Scan for the cell matching the given text and deliver its [x, y] coordinate at center. 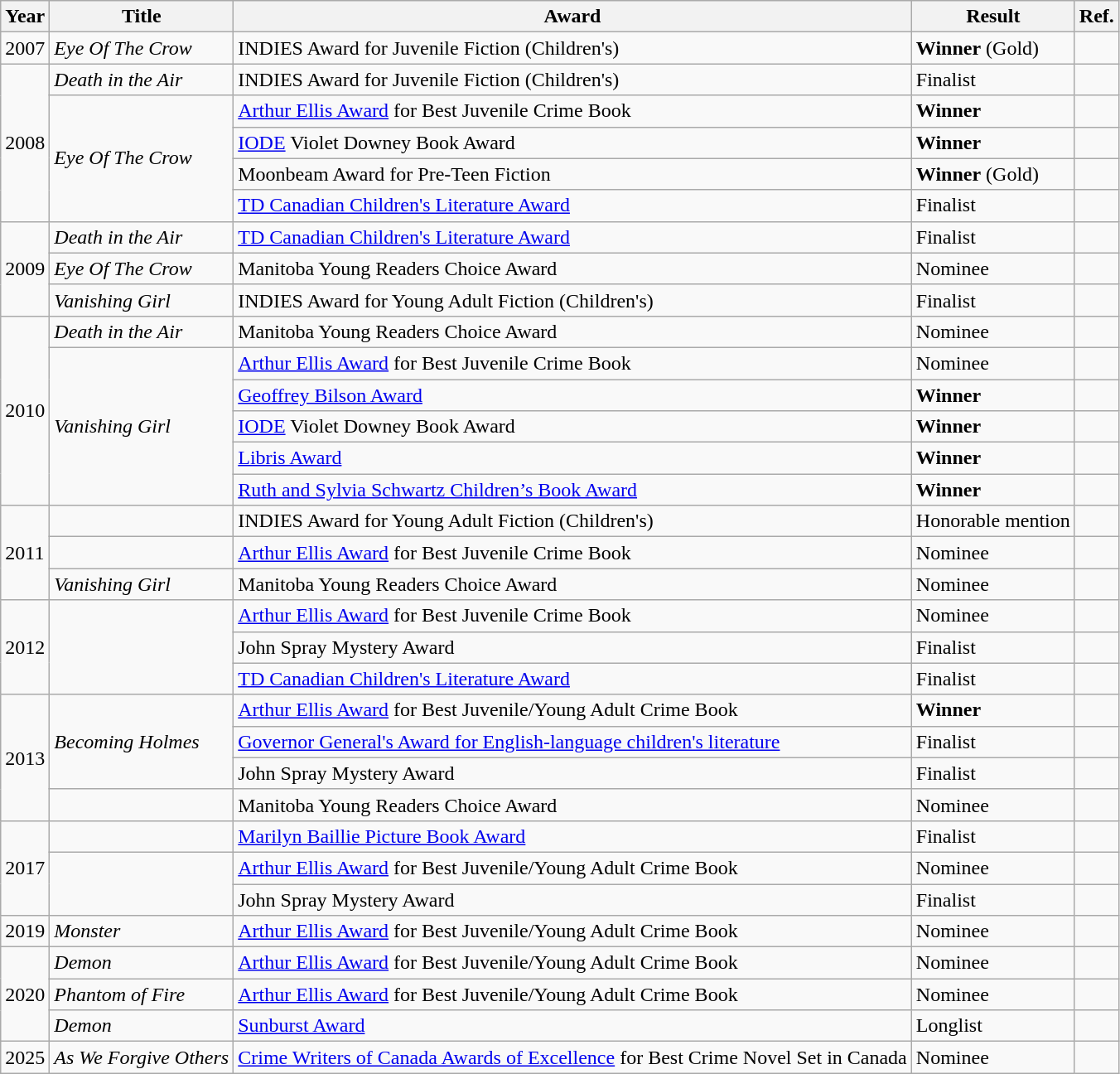
Becoming Holmes [142, 742]
2019 [25, 931]
2017 [25, 868]
2008 [25, 143]
2010 [25, 410]
Moonbeam Award for Pre-Teen Fiction [573, 174]
Monster [142, 931]
2020 [25, 994]
2025 [25, 1057]
As We Forgive Others [142, 1057]
Honorable mention [992, 521]
Phantom of Fire [142, 994]
2011 [25, 553]
Ref. [1097, 17]
Marilyn Baillie Picture Book Award [573, 836]
2012 [25, 647]
Crime Writers of Canada Awards of Excellence for Best Crime Novel Set in Canada [573, 1057]
2013 [25, 757]
Result [992, 17]
Ruth and Sylvia Schwartz Children’s Book Award [573, 490]
Title [142, 17]
Geoffrey Bilson Award [573, 395]
Governor General's Award for English-language children's literature [573, 742]
Sunburst Award [573, 1026]
Award [573, 17]
Year [25, 17]
2009 [25, 268]
Longlist [992, 1026]
2007 [25, 48]
Libris Award [573, 458]
